Return [X, Y] of the center of cell containing provided text 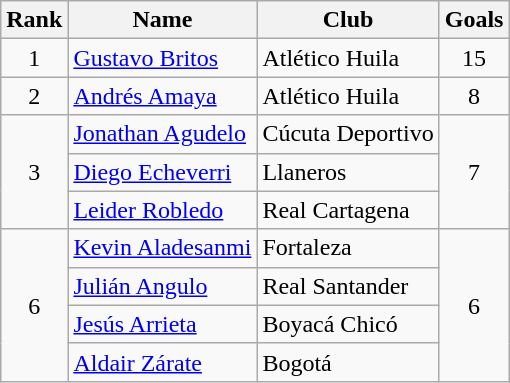
15 [474, 58]
Fortaleza [348, 248]
Real Cartagena [348, 210]
Aldair Zárate [162, 362]
Leider Robledo [162, 210]
Rank [34, 20]
Llaneros [348, 172]
2 [34, 96]
Name [162, 20]
Gustavo Britos [162, 58]
Real Santander [348, 286]
Andrés Amaya [162, 96]
Jesús Arrieta [162, 324]
Jonathan Agudelo [162, 134]
3 [34, 172]
Kevin Aladesanmi [162, 248]
Julián Angulo [162, 286]
Goals [474, 20]
Club [348, 20]
8 [474, 96]
Boyacá Chicó [348, 324]
7 [474, 172]
1 [34, 58]
Bogotá [348, 362]
Cúcuta Deportivo [348, 134]
Diego Echeverri [162, 172]
